Locate the cell with the specified text and output its [X, Y] center coordinate. 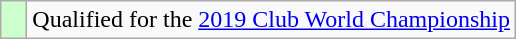
Qualified for the 2019 Club World Championship [272, 20]
